Scan for the cell matching the given text and deliver its [x, y] coordinate at center. 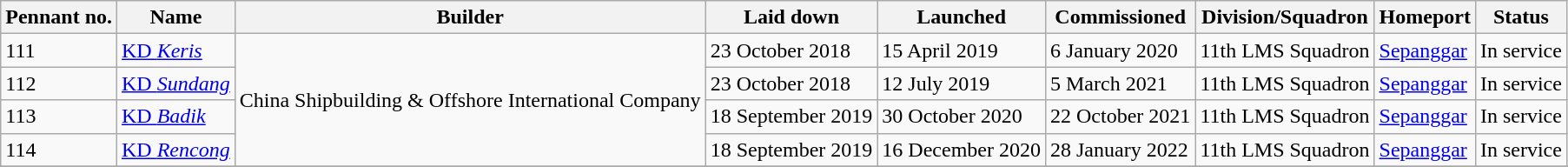
Division/Squadron [1285, 17]
114 [59, 150]
Builder [470, 17]
Launched [962, 17]
KD Badik [176, 117]
KD Keris [176, 50]
5 March 2021 [1120, 83]
113 [59, 117]
22 October 2021 [1120, 117]
28 January 2022 [1120, 150]
12 July 2019 [962, 83]
16 December 2020 [962, 150]
30 October 2020 [962, 117]
Commissioned [1120, 17]
Name [176, 17]
Homeport [1425, 17]
Status [1520, 17]
111 [59, 50]
Laid down [791, 17]
15 April 2019 [962, 50]
KD Sundang [176, 83]
KD Rencong [176, 150]
112 [59, 83]
Pennant no. [59, 17]
China Shipbuilding & Offshore International Company [470, 100]
6 January 2020 [1120, 50]
